Capture the cell that displays the provided text and extract its [X, Y] central coordinate. 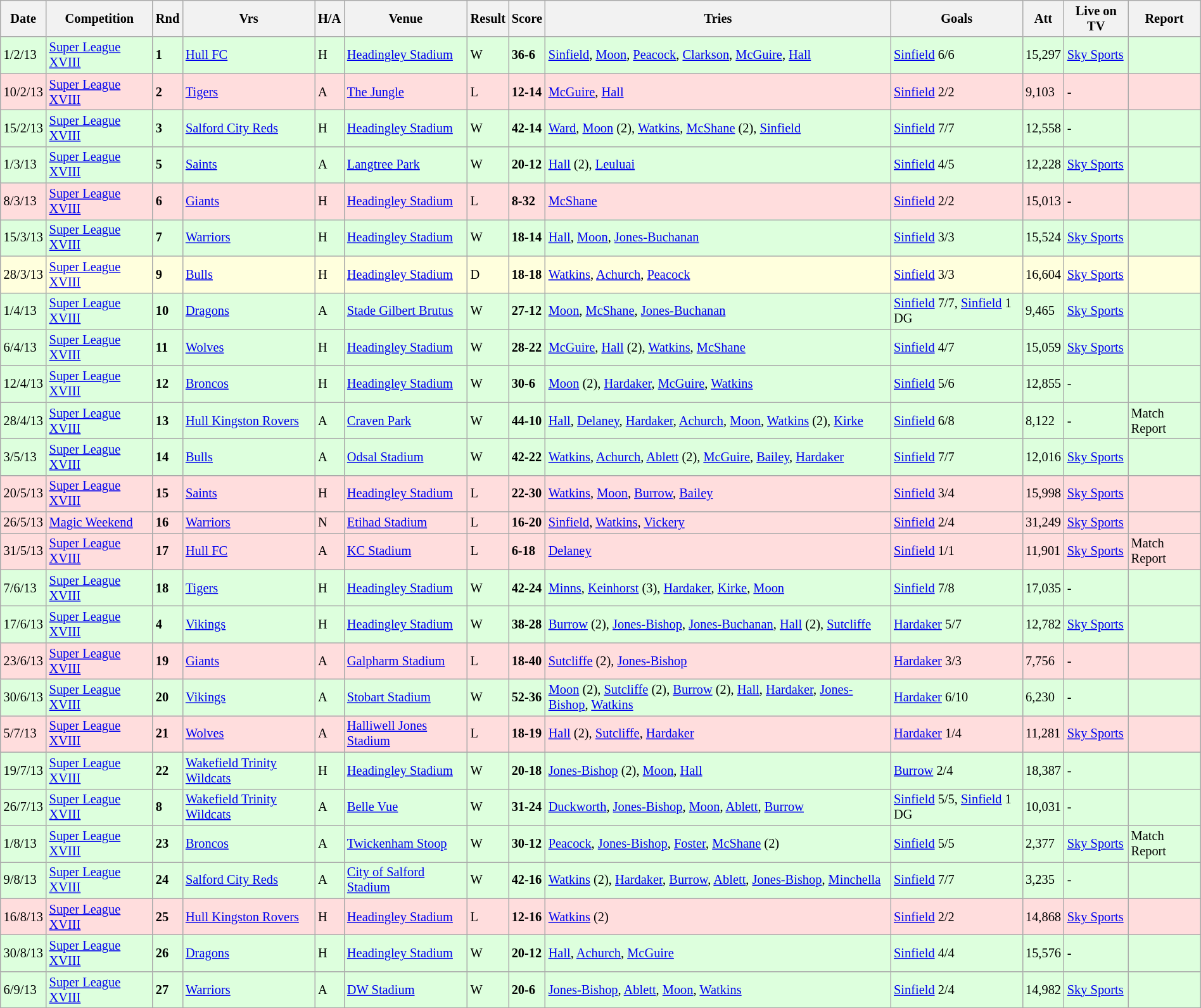
42-14 [527, 128]
Hall (2), Leuluai [718, 165]
McGuire, Hall (2), Watkins, McShane [718, 347]
Competition [99, 18]
Rnd [167, 18]
15,297 [1043, 55]
2 [167, 92]
31-24 [527, 807]
McShane [718, 201]
Galpharm Stadium [405, 661]
20 [167, 698]
44-10 [527, 421]
Sinfield 1/1 [956, 551]
6,230 [1043, 698]
7 [167, 238]
DW Stadium [405, 990]
1/3/13 [23, 165]
Watkins, Moon, Burrow, Bailey [718, 494]
16/8/13 [23, 917]
10 [167, 311]
28/3/13 [23, 274]
9/8/13 [23, 880]
12-14 [527, 92]
Vrs [248, 18]
Magic Weekend [99, 523]
30-12 [527, 843]
9 [167, 274]
Sinfield 5/5, Sinfield 1 DG [956, 807]
Hardaker 3/3 [956, 661]
Jones-Bishop, Ablett, Moon, Watkins [718, 990]
6/4/13 [23, 347]
9,103 [1043, 92]
Moon (2), Hardaker, McGuire, Watkins [718, 384]
Moon, McShane, Jones-Buchanan [718, 311]
Langtree Park [405, 165]
Live on TV [1096, 18]
Peacock, Jones-Bishop, Foster, McShane (2) [718, 843]
11 [167, 347]
Hall, Delaney, Hardaker, Achurch, Moon, Watkins (2), Kirke [718, 421]
8/3/13 [23, 201]
16,604 [1043, 274]
5 [167, 165]
Date [23, 18]
14 [167, 457]
31/5/13 [23, 551]
20-6 [527, 990]
15 [167, 494]
N [329, 523]
12,228 [1043, 165]
30/8/13 [23, 953]
10/2/13 [23, 92]
15,576 [1043, 953]
14,982 [1043, 990]
14,868 [1043, 917]
Hall (2), Sutcliffe, Hardaker [718, 734]
12,016 [1043, 457]
28-22 [527, 347]
1/2/13 [23, 55]
Twickenham Stoop [405, 843]
8 [167, 807]
4 [167, 624]
52-36 [527, 698]
20-18 [527, 770]
Burrow (2), Jones-Bishop, Jones-Buchanan, Hall (2), Sutcliffe [718, 624]
18-19 [527, 734]
12/4/13 [23, 384]
15,013 [1043, 201]
18,387 [1043, 770]
20/5/13 [23, 494]
3/5/13 [23, 457]
Result [488, 18]
11,281 [1043, 734]
1 [167, 55]
Venue [405, 18]
Odsal Stadium [405, 457]
23/6/13 [23, 661]
Watkins (2) [718, 917]
19 [167, 661]
Burrow 2/4 [956, 770]
Hardaker 1/4 [956, 734]
Stobart Stadium [405, 698]
12 [167, 384]
Sinfield, Watkins, Vickery [718, 523]
42-24 [527, 588]
The Jungle [405, 92]
Report [1164, 18]
13 [167, 421]
17,035 [1043, 588]
Ward, Moon (2), Watkins, McShane (2), Sinfield [718, 128]
Sinfield 4/4 [956, 953]
23 [167, 843]
26/7/13 [23, 807]
D [488, 274]
15,059 [1043, 347]
12,855 [1043, 384]
Sinfield 4/7 [956, 347]
Watkins, Achurch, Ablett (2), McGuire, Bailey, Hardaker [718, 457]
25 [167, 917]
18 [167, 588]
17 [167, 551]
Watkins (2), Hardaker, Burrow, Ablett, Jones-Bishop, Minchella [718, 880]
Belle Vue [405, 807]
Stade Gilbert Brutus [405, 311]
6/9/13 [23, 990]
Score [527, 18]
H/A [329, 18]
1/8/13 [23, 843]
30/6/13 [23, 698]
12,558 [1043, 128]
7/6/13 [23, 588]
16 [167, 523]
Sinfield 4/5 [956, 165]
Hall, Moon, Jones-Buchanan [718, 238]
26/5/13 [23, 523]
Sinfield 6/8 [956, 421]
26 [167, 953]
15,998 [1043, 494]
38-28 [527, 624]
10,031 [1043, 807]
24 [167, 880]
15/2/13 [23, 128]
12-16 [527, 917]
Hardaker 5/7 [956, 624]
3 [167, 128]
15,524 [1043, 238]
Sinfield, Moon, Peacock, Clarkson, McGuire, Hall [718, 55]
1/4/13 [23, 311]
18-18 [527, 274]
21 [167, 734]
Moon (2), Sutcliffe (2), Burrow (2), Hall, Hardaker, Jones-Bishop, Watkins [718, 698]
2,377 [1043, 843]
Sinfield 5/6 [956, 384]
28/4/13 [23, 421]
8-32 [527, 201]
Minns, Keinhorst (3), Hardaker, Kirke, Moon [718, 588]
11,901 [1043, 551]
30-6 [527, 384]
Att [1043, 18]
7,756 [1043, 661]
Delaney [718, 551]
City of Salford Stadium [405, 880]
Sinfield 6/6 [956, 55]
Sinfield 3/4 [956, 494]
Etihad Stadium [405, 523]
5/7/13 [23, 734]
31,249 [1043, 523]
Duckworth, Jones-Bishop, Moon, Ablett, Burrow [718, 807]
Tries [718, 18]
Hall, Achurch, McGuire [718, 953]
Watkins, Achurch, Peacock [718, 274]
27 [167, 990]
36-6 [527, 55]
19/7/13 [23, 770]
KC Stadium [405, 551]
9,465 [1043, 311]
16-20 [527, 523]
6 [167, 201]
18-40 [527, 661]
Sinfield 7/8 [956, 588]
3,235 [1043, 880]
8,122 [1043, 421]
18-14 [527, 238]
Halliwell Jones Stadium [405, 734]
17/6/13 [23, 624]
Sinfield 5/5 [956, 843]
6-18 [527, 551]
Sutcliffe (2), Jones-Bishop [718, 661]
Hardaker 6/10 [956, 698]
42-16 [527, 880]
Craven Park [405, 421]
27-12 [527, 311]
12,782 [1043, 624]
22-30 [527, 494]
Goals [956, 18]
15/3/13 [23, 238]
Jones-Bishop (2), Moon, Hall [718, 770]
Sinfield 7/7, Sinfield 1 DG [956, 311]
McGuire, Hall [718, 92]
22 [167, 770]
42-22 [527, 457]
